For the text-containing cell, return its midpoint in (x, y) coordinate format. 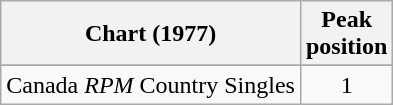
Peakposition (346, 34)
1 (346, 85)
Canada RPM Country Singles (151, 85)
Chart (1977) (151, 34)
